Search for the cell housing the specified text and yield its [x, y] center coordinate. 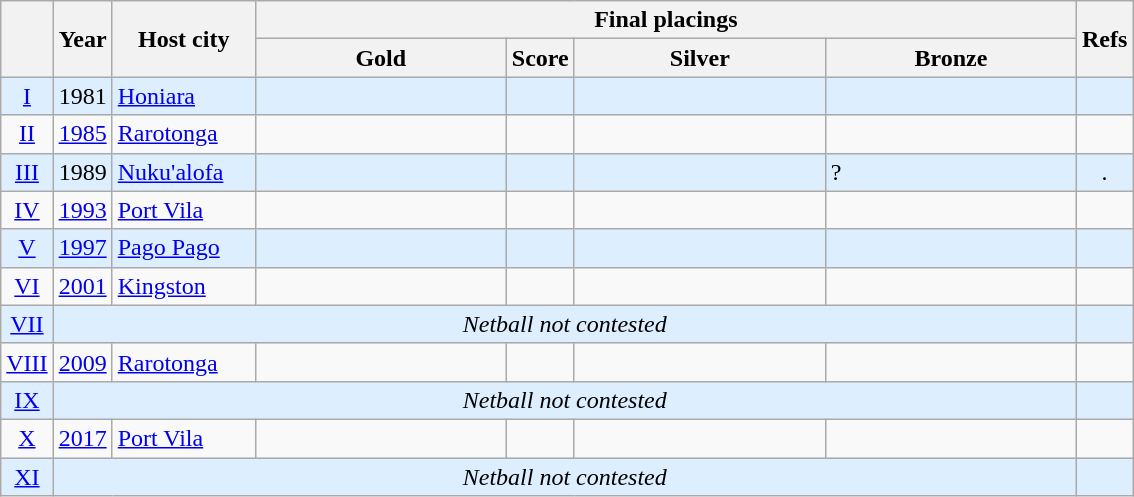
VIII [27, 362]
Year [82, 39]
2017 [82, 438]
II [27, 134]
? [950, 172]
VI [27, 286]
Bronze [950, 58]
XI [27, 477]
Pago Pago [184, 248]
V [27, 248]
Host city [184, 39]
1981 [82, 96]
IV [27, 210]
Final placings [666, 20]
1993 [82, 210]
IX [27, 400]
Silver [700, 58]
. [1104, 172]
X [27, 438]
Nuku'alofa [184, 172]
Honiara [184, 96]
1985 [82, 134]
Refs [1104, 39]
2009 [82, 362]
VII [27, 324]
1997 [82, 248]
Kingston [184, 286]
I [27, 96]
Gold [380, 58]
1989 [82, 172]
Score [540, 58]
2001 [82, 286]
III [27, 172]
